From the cell containing the given text, extract its center point as [X, Y] coordinate. 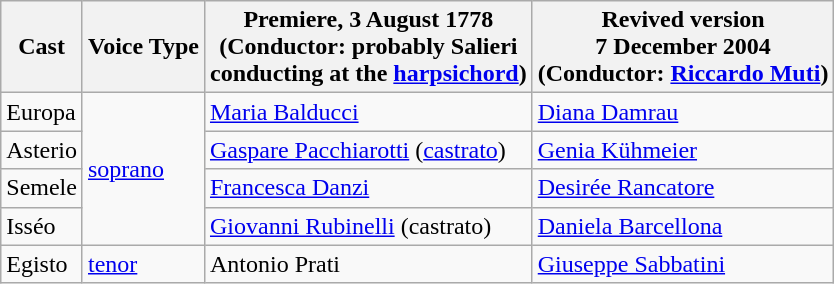
Egisto [42, 264]
Daniela Barcellona [683, 226]
Premiere, 3 August 1778(Conductor: probably Salieri conducting at the harpsichord) [368, 47]
Genia Kühmeier [683, 150]
Revived version7 December 2004(Conductor: Riccardo Muti) [683, 47]
Semele [42, 188]
Francesca Danzi [368, 188]
Gaspare Pacchiarotti (castrato) [368, 150]
Isséo [42, 226]
Antonio Prati [368, 264]
Voice Type [143, 47]
Desirée Rancatore [683, 188]
Cast [42, 47]
Giovanni Rubinelli (castrato) [368, 226]
Diana Damrau [683, 112]
Europa [42, 112]
Asterio [42, 150]
tenor [143, 264]
Giuseppe Sabbatini [683, 264]
soprano [143, 169]
Maria Balducci [368, 112]
